Determine the (x, y) coordinate at the center of the cell enclosing the given text.  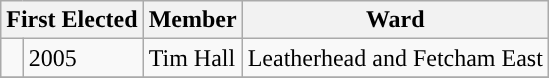
Tim Hall (192, 58)
2005 (83, 58)
Ward (395, 20)
Member (192, 20)
First Elected (72, 20)
Leatherhead and Fetcham East (395, 58)
